Detect which cell encompasses the target text, then output its [x, y] center coordinate. 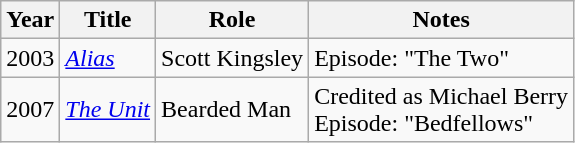
Scott Kingsley [232, 58]
Bearded Man [232, 110]
2007 [30, 110]
Role [232, 20]
Episode: "The Two" [442, 58]
2003 [30, 58]
Alias [108, 58]
Year [30, 20]
Notes [442, 20]
The Unit [108, 110]
Credited as Michael BerryEpisode: "Bedfellows" [442, 110]
Title [108, 20]
